Return [X, Y] of the center of cell containing provided text 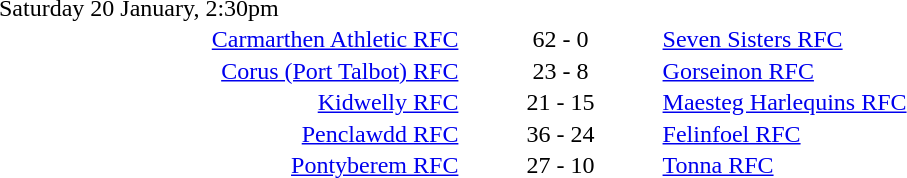
23 - 8 [560, 71]
36 - 24 [560, 134]
62 - 0 [560, 39]
21 - 15 [560, 103]
